Capture the cell that displays the provided text and extract its (x, y) central coordinate. 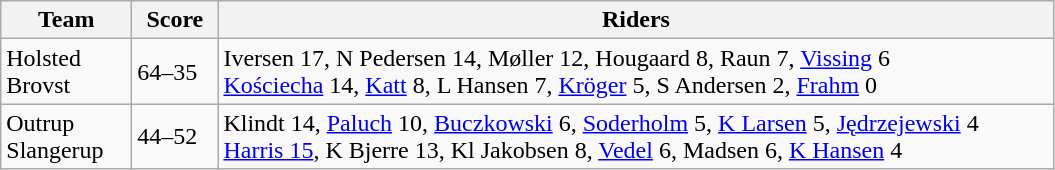
Team (66, 20)
Iversen 17, N Pedersen 14, Møller 12, Hougaard 8, Raun 7, Vissing 6 Kościecha 14, Katt 8, L Hansen 7, Kröger 5, S Andersen 2, Frahm 0 (636, 72)
Score (175, 20)
Riders (636, 20)
Holsted Brovst (66, 72)
Klindt 14, Paluch 10, Buczkowski 6, Soderholm 5, K Larsen 5, Jędrzejewski 4 Harris 15, K Bjerre 13, Kl Jakobsen 8, Vedel 6, Madsen 6, K Hansen 4 (636, 136)
64–35 (175, 72)
44–52 (175, 136)
Outrup Slangerup (66, 136)
